Provide the [X, Y] coordinate of the cell's center where the given text is located.  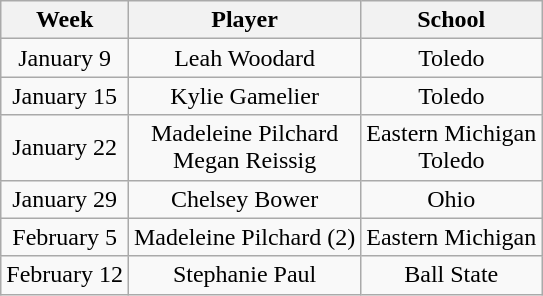
Stephanie Paul [244, 275]
January 9 [65, 58]
School [452, 20]
January 15 [65, 96]
January 22 [65, 148]
Kylie Gamelier [244, 96]
Eastern MichiganToledo [452, 148]
February 5 [65, 237]
Eastern Michigan [452, 237]
February 12 [65, 275]
Ohio [452, 199]
Madeleine Pilchard (2) [244, 237]
Week [65, 20]
Player [244, 20]
Ball State [452, 275]
January 29 [65, 199]
Leah Woodard [244, 58]
Chelsey Bower [244, 199]
Madeleine PilchardMegan Reissig [244, 148]
